Return [x, y] of the center of cell containing provided text 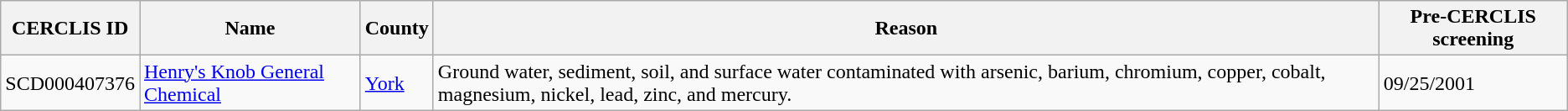
York [397, 82]
CERCLIS ID [70, 29]
Name [250, 29]
09/25/2001 [1473, 82]
Pre-CERCLIS screening [1473, 29]
County [397, 29]
SCD000407376 [70, 82]
Reason [906, 29]
Henry's Knob General Chemical [250, 82]
